For the text-containing cell, return its midpoint in [X, Y] coordinate format. 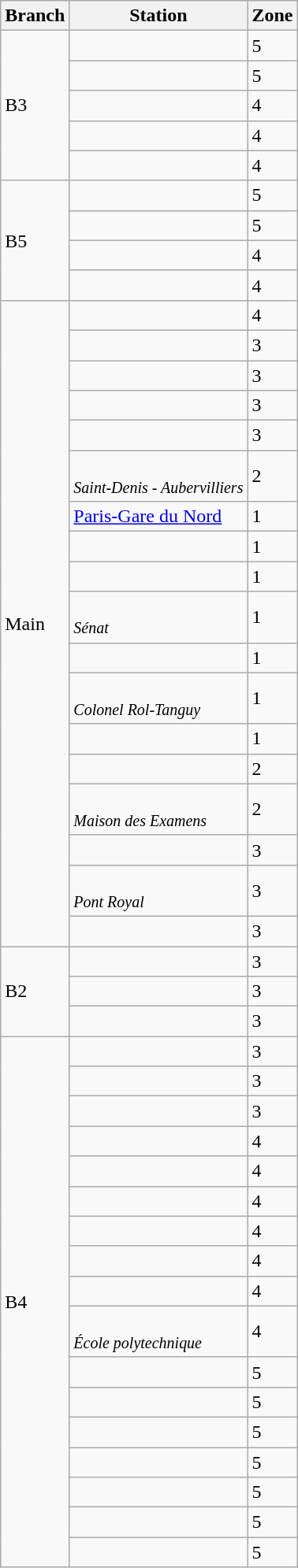
Saint-Denis - Aubervilliers [158, 476]
Zone [273, 16]
Main [35, 623]
Paris-Gare du Nord [158, 517]
B4 [35, 1302]
B3 [35, 106]
B5 [35, 240]
Branch [35, 16]
Sénat [158, 617]
Maison des Examens [158, 810]
École polytechnique [158, 1331]
B2 [35, 992]
Pont Royal [158, 890]
Station [158, 16]
Colonel Rol-Tanguy [158, 698]
